Locate the cell with the specified text and output its (X, Y) center coordinate. 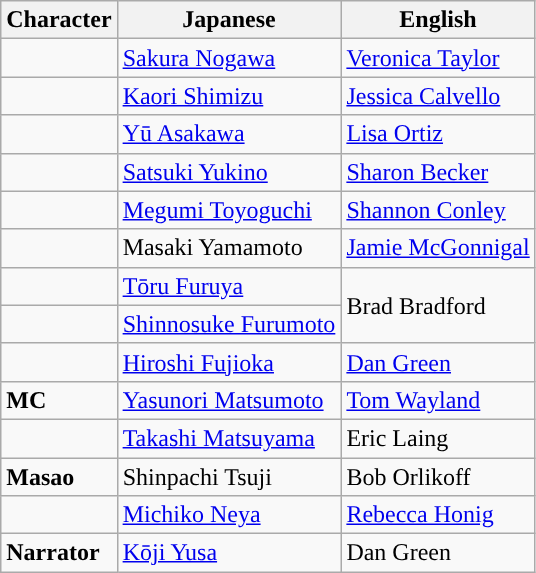
Narrator (59, 553)
Jamie McGonnigal (438, 248)
Sharon Becker (438, 172)
English (438, 20)
Tom Wayland (438, 400)
Yasunori Matsumoto (229, 400)
Shinnosuke Furumoto (229, 324)
Yū Asakawa (229, 134)
Bob Orlikoff (438, 477)
Rebecca Honig (438, 515)
Kōji Yusa (229, 553)
Masao (59, 477)
Kaori Shimizu (229, 96)
Lisa Ortiz (438, 134)
Eric Laing (438, 438)
Veronica Taylor (438, 58)
Michiko Neya (229, 515)
Megumi Toyoguchi (229, 210)
Masaki Yamamoto (229, 248)
Hiroshi Fujioka (229, 362)
Japanese (229, 20)
MC (59, 400)
Tōru Furuya (229, 286)
Shinpachi Tsuji (229, 477)
Takashi Matsuyama (229, 438)
Brad Bradford (438, 305)
Shannon Conley (438, 210)
Character (59, 20)
Sakura Nogawa (229, 58)
Satsuki Yukino (229, 172)
Jessica Calvello (438, 96)
